Scan for the cell matching the given text and deliver its [x, y] coordinate at center. 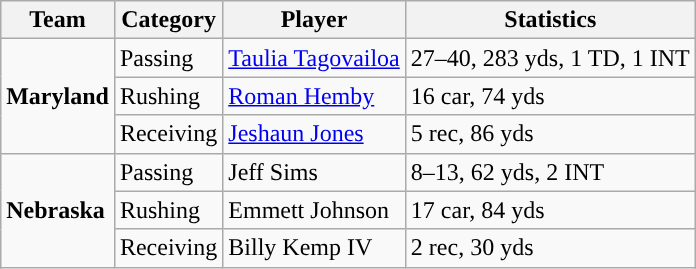
Player [314, 20]
Billy Kemp IV [314, 248]
Maryland [58, 96]
2 rec, 30 yds [550, 248]
16 car, 74 yds [550, 96]
8–13, 62 yds, 2 INT [550, 172]
Taulia Tagovailoa [314, 58]
Emmett Johnson [314, 210]
Nebraska [58, 210]
Jeff Sims [314, 172]
Category [168, 20]
Jeshaun Jones [314, 134]
17 car, 84 yds [550, 210]
Statistics [550, 20]
Roman Hemby [314, 96]
Team [58, 20]
27–40, 283 yds, 1 TD, 1 INT [550, 58]
5 rec, 86 yds [550, 134]
